For the text-containing cell, return its midpoint in [x, y] coordinate format. 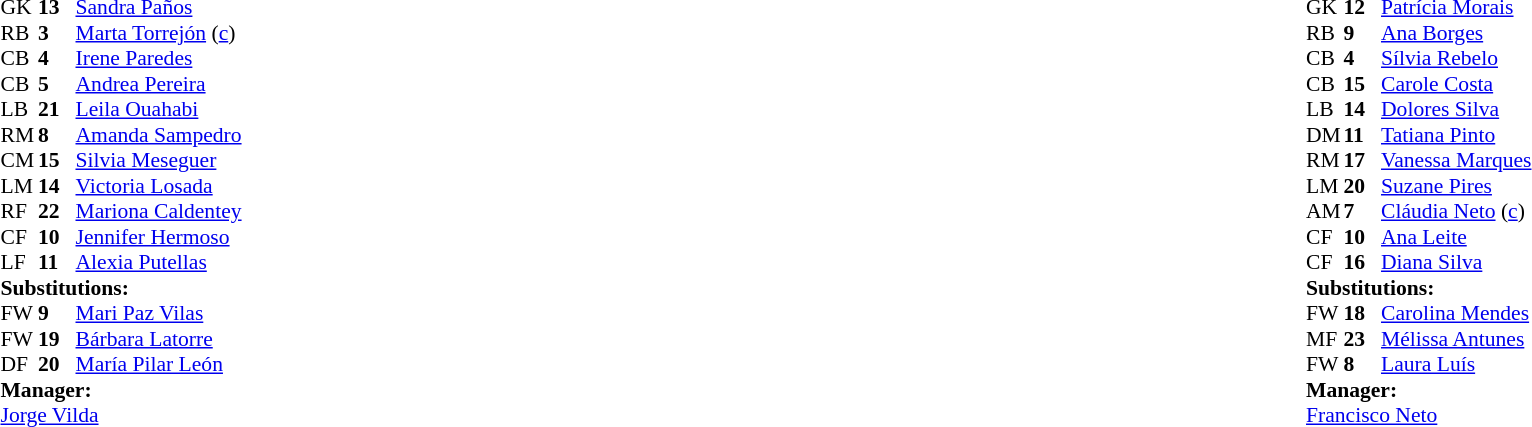
Laura Luís [1456, 365]
DF [19, 365]
Andrea Pereira [159, 84]
Alexia Putellas [159, 263]
DM [1325, 135]
Bárbara Latorre [159, 339]
Jennifer Hermoso [159, 237]
7 [1363, 211]
Mélissa Antunes [1456, 339]
Mariona Caldentey [159, 211]
Leila Ouahabi [159, 109]
Tatiana Pinto [1456, 135]
AM [1325, 211]
23 [1363, 339]
18 [1363, 313]
17 [1363, 161]
Diana Silva [1456, 263]
Mari Paz Vilas [159, 313]
19 [57, 339]
Ana Leite [1456, 237]
Sílvia Rebelo [1456, 59]
Suzane Pires [1456, 186]
21 [57, 109]
Carolina Mendes [1456, 313]
Cláudia Neto (c) [1456, 211]
22 [57, 211]
CM [19, 161]
Silvia Meseguer [159, 161]
Amanda Sampedro [159, 135]
Ana Borges [1456, 33]
16 [1363, 263]
Victoria Losada [159, 186]
RF [19, 211]
María Pilar León [159, 365]
MF [1325, 339]
Dolores Silva [1456, 109]
Irene Paredes [159, 59]
Marta Torrejón (c) [159, 33]
5 [57, 84]
Vanessa Marques [1456, 161]
3 [57, 33]
Carole Costa [1456, 84]
LF [19, 263]
